Pinpoint the cell where the given text exists, returning its [X, Y] midpoint coordinate. 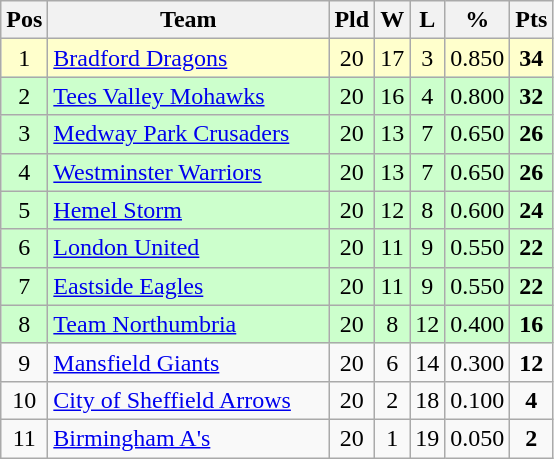
Team [188, 20]
34 [532, 58]
Team Northumbria [188, 324]
18 [428, 400]
0.800 [478, 96]
City of Sheffield Arrows [188, 400]
0.300 [478, 362]
Pts [532, 20]
19 [428, 438]
L [428, 20]
Eastside Eagles [188, 286]
14 [428, 362]
0.100 [478, 400]
0.600 [478, 210]
London United [188, 248]
17 [392, 58]
10 [24, 400]
% [478, 20]
Mansfield Giants [188, 362]
0.400 [478, 324]
W [392, 20]
Westminster Warriors [188, 172]
Birmingham A's [188, 438]
Bradford Dragons [188, 58]
32 [532, 96]
Tees Valley Mohawks [188, 96]
5 [24, 210]
24 [532, 210]
Hemel Storm [188, 210]
Pos [24, 20]
0.050 [478, 438]
Pld [352, 20]
0.850 [478, 58]
Medway Park Crusaders [188, 134]
